Locate the cell with the specified text and output its (x, y) center coordinate. 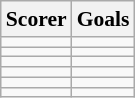
Scorer (36, 19)
Goals (104, 19)
